Detect which cell encompasses the target text, then output its (x, y) center coordinate. 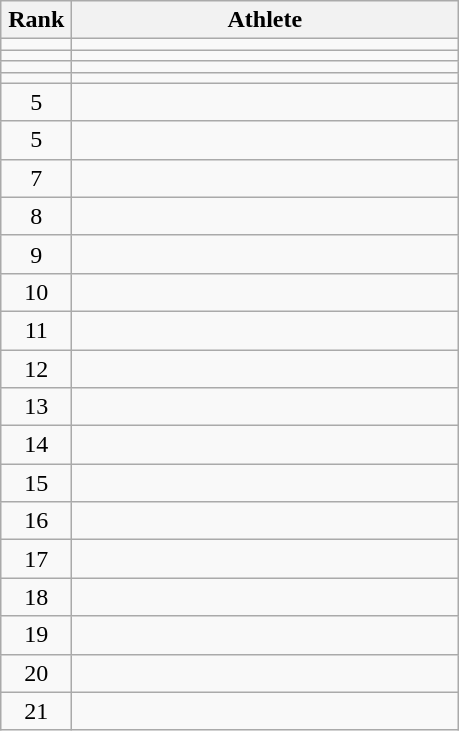
8 (36, 216)
10 (36, 292)
14 (36, 445)
15 (36, 483)
11 (36, 330)
16 (36, 521)
18 (36, 597)
7 (36, 178)
21 (36, 711)
19 (36, 635)
20 (36, 673)
9 (36, 254)
Athlete (265, 20)
13 (36, 407)
17 (36, 559)
Rank (36, 20)
12 (36, 369)
